Provide the [X, Y] coordinate of the cell's center where the given text is located.  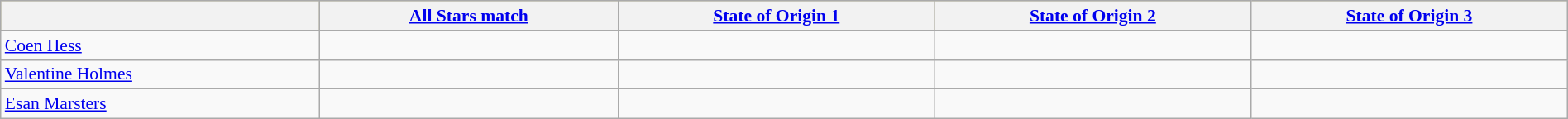
Valentine Holmes [160, 74]
State of Origin 3 [1409, 16]
State of Origin 1 [777, 16]
All Stars match [468, 16]
Coen Hess [160, 45]
Esan Marsters [160, 104]
State of Origin 2 [1093, 16]
